Identify which cell holds the provided text, then report its [x, y] central coordinate. 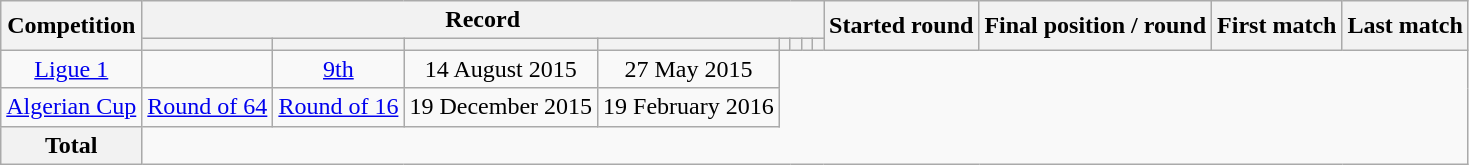
Total [72, 145]
19 December 2015 [501, 107]
Record [483, 20]
9th [338, 69]
Competition [72, 26]
Started round [902, 26]
19 February 2016 [689, 107]
Final position / round [1096, 26]
First match [1277, 26]
Round of 16 [338, 107]
Algerian Cup [72, 107]
Ligue 1 [72, 69]
Last match [1405, 26]
14 August 2015 [501, 69]
Round of 64 [208, 107]
27 May 2015 [689, 69]
